Return (X, Y) of the center of cell containing provided text 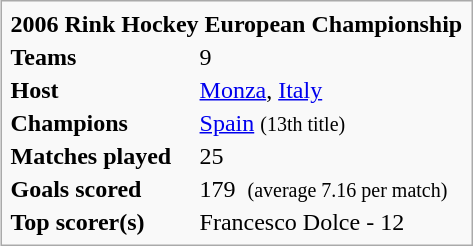
Monza, Italy (331, 90)
9 (331, 57)
Top scorer(s) (102, 222)
179 (average 7.16 per match) (331, 189)
Goals scored (102, 189)
Francesco Dolce - 12 (331, 222)
Teams (102, 57)
Champions (102, 123)
25 (331, 156)
Host (102, 90)
Matches played (102, 156)
Spain (13th title) (331, 123)
2006 Rink Hockey European Championship (236, 24)
